Capture the cell that displays the provided text and extract its (X, Y) central coordinate. 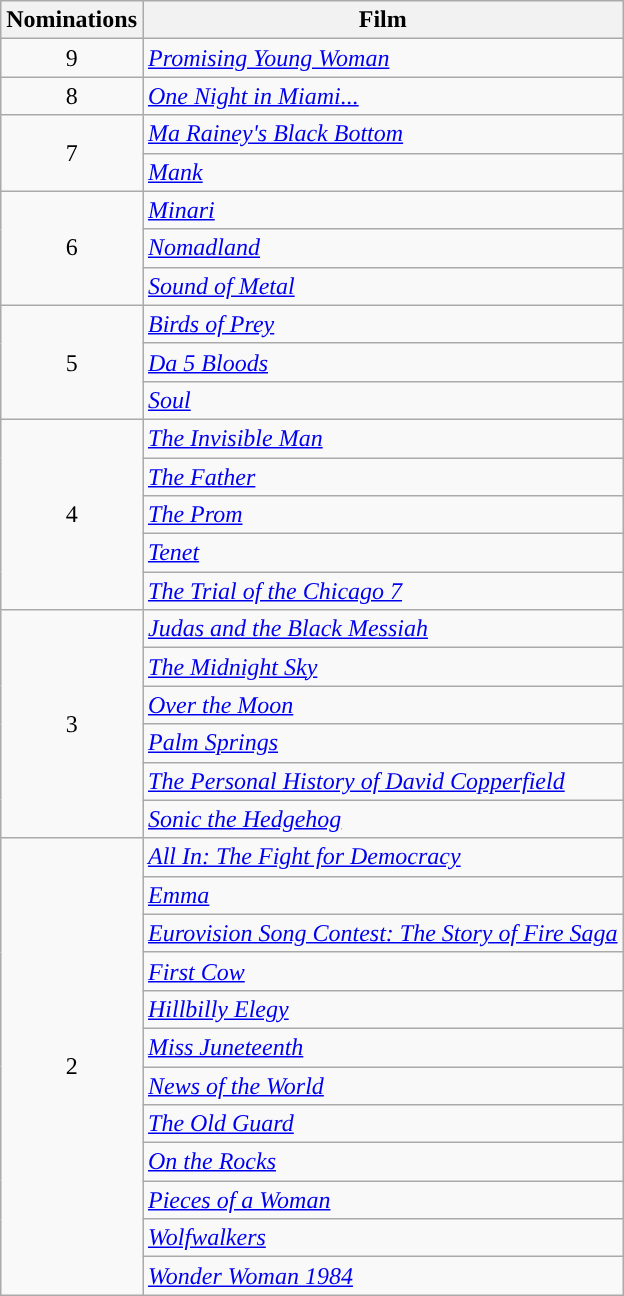
Soul (382, 400)
The Trial of the Chicago 7 (382, 591)
2 (72, 1066)
The Invisible Man (382, 438)
All In: The Fight for Democracy (382, 857)
Birds of Prey (382, 324)
Judas and the Black Messiah (382, 629)
7 (72, 153)
Wonder Woman 1984 (382, 1276)
The Prom (382, 515)
Hillbilly Elegy (382, 1009)
Emma (382, 895)
On the Rocks (382, 1162)
Palm Springs (382, 743)
The Personal History of David Copperfield (382, 781)
News of the World (382, 1085)
5 (72, 362)
Tenet (382, 553)
8 (72, 96)
4 (72, 514)
Eurovision Song Contest: The Story of Fire Saga (382, 933)
Miss Juneteenth (382, 1047)
Sonic the Hedgehog (382, 819)
9 (72, 58)
3 (72, 724)
6 (72, 248)
First Cow (382, 971)
Nominations (72, 20)
Nomadland (382, 248)
Over the Moon (382, 705)
Sound of Metal (382, 286)
One Night in Miami... (382, 96)
Film (382, 20)
Mank (382, 172)
The Midnight Sky (382, 667)
The Old Guard (382, 1124)
Minari (382, 210)
Promising Young Woman (382, 58)
Wolfwalkers (382, 1238)
The Father (382, 477)
Ma Rainey's Black Bottom (382, 134)
Da 5 Bloods (382, 362)
Pieces of a Woman (382, 1200)
